Capture the cell that displays the provided text and extract its [X, Y] central coordinate. 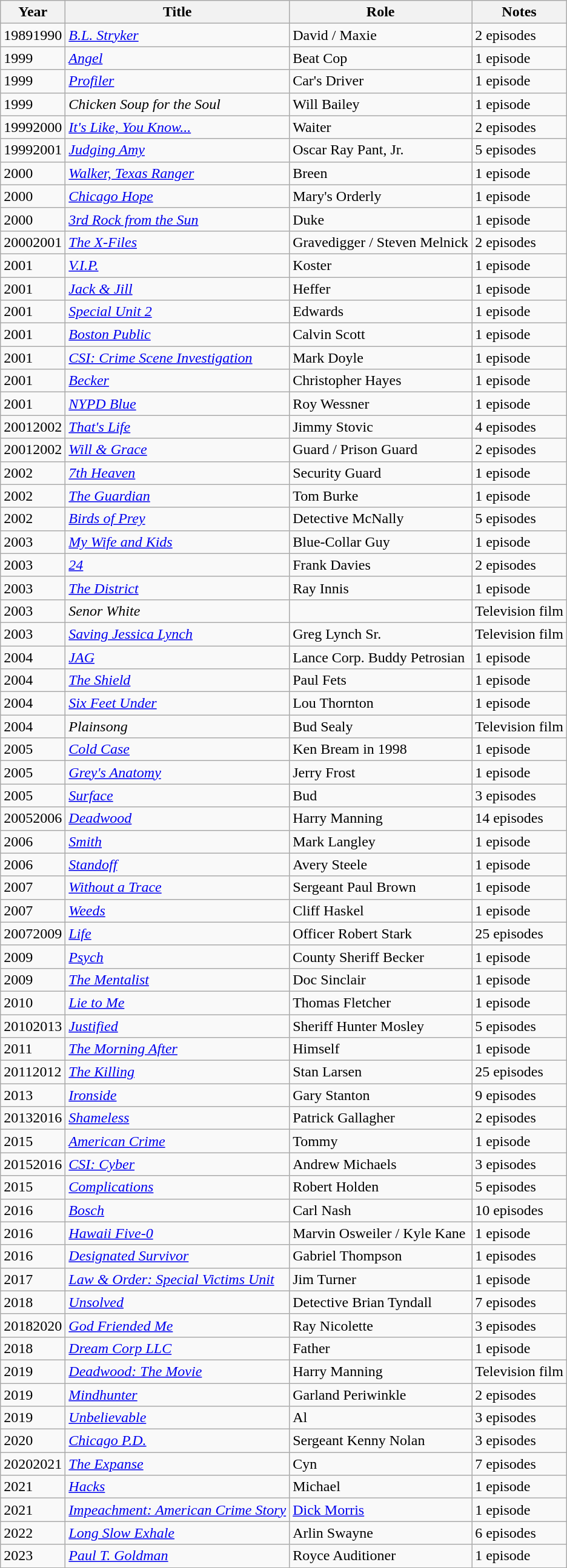
Special Unit 2 [177, 312]
Frank Davies [380, 565]
Heffer [380, 289]
Judging Amy [177, 150]
Jimmy Stovic [380, 427]
Sergeant Paul Brown [380, 888]
Chicken Soup for the Soul [177, 104]
American Crime [177, 1141]
Hacks [177, 1487]
Bosch [177, 1210]
Cold Case [177, 749]
Edwards [380, 312]
Gravedigger / Steven Melnick [380, 242]
Ray Innis [380, 588]
20072009 [33, 934]
Deadwood [177, 819]
20052006 [33, 819]
Mark Doyle [380, 358]
Breen [380, 173]
Justified [177, 1026]
God Friended Me [177, 1325]
9 episodes [520, 1095]
Cyn [380, 1464]
Jim Turner [380, 1279]
20112012 [33, 1072]
Unsolved [177, 1302]
CSI: Cyber [177, 1164]
Law & Order: Special Victims Unit [177, 1279]
Mark Langley [380, 842]
2023 [33, 1556]
Chicago P.D. [177, 1441]
Lou Thornton [380, 703]
Plainsong [177, 726]
The District [177, 588]
Officer Robert Stark [380, 934]
Detective McNally [380, 519]
CSI: Crime Scene Investigation [177, 358]
20182020 [33, 1325]
Greg Lynch Sr. [380, 634]
6 episodes [520, 1533]
Koster [380, 265]
Arlin Swayne [380, 1533]
County Sheriff Becker [380, 957]
Thomas Fletcher [380, 1003]
Mindhunter [177, 1394]
The Killing [177, 1072]
It's Like, You Know... [177, 127]
Car's Driver [380, 81]
2011 [33, 1049]
19992001 [33, 150]
Stan Larsen [380, 1072]
The Guardian [177, 496]
Lie to Me [177, 1003]
Marvin Osweiler / Kyle Kane [380, 1233]
Father [380, 1348]
Avery Steele [380, 865]
Sheriff Hunter Mosley [380, 1026]
Standoff [177, 865]
19992000 [33, 127]
Year [33, 12]
Paul T. Goldman [177, 1556]
Designated Survivor [177, 1256]
4 episodes [520, 427]
Ray Nicolette [380, 1325]
B.L. Stryker [177, 35]
20202021 [33, 1464]
Deadwood: The Movie [177, 1371]
Tom Burke [380, 496]
Michael [380, 1487]
Roy Wessner [380, 404]
Jerry Frost [380, 772]
Role [380, 12]
Walker, Texas Ranger [177, 173]
Paul Fets [380, 680]
Profiler [177, 81]
Blue-Collar Guy [380, 542]
20102013 [33, 1026]
Duke [380, 219]
2010 [33, 1003]
David / Maxie [380, 35]
The X-Files [177, 242]
7th Heaven [177, 473]
2013 [33, 1095]
1 episodes [520, 1256]
Notes [520, 12]
Life [177, 934]
2020 [33, 1441]
20152016 [33, 1164]
Ironside [177, 1095]
Garland Periwinkle [380, 1394]
Will & Grace [177, 450]
Chicago Hope [177, 196]
Bud Sealy [380, 726]
The Mentalist [177, 980]
Detective Brian Tyndall [380, 1302]
Oscar Ray Pant, Jr. [380, 150]
Christopher Hayes [380, 381]
Lance Corp. Buddy Petrosian [380, 657]
14 episodes [520, 819]
2017 [33, 1279]
Jack & Jill [177, 289]
Saving Jessica Lynch [177, 634]
Birds of Prey [177, 519]
Royce Auditioner [380, 1556]
Dream Corp LLC [177, 1348]
Andrew Michaels [380, 1164]
Robert Holden [380, 1187]
Sergeant Kenny Nolan [380, 1441]
Long Slow Exhale [177, 1533]
Doc Sinclair [380, 980]
Smith [177, 842]
3rd Rock from the Sun [177, 219]
Without a Trace [177, 888]
Security Guard [380, 473]
Calvin Scott [380, 335]
Bud [380, 796]
My Wife and Kids [177, 542]
NYPD Blue [177, 404]
Guard / Prison Guard [380, 450]
Surface [177, 796]
Boston Public [177, 335]
The Morning After [177, 1049]
Unbelievable [177, 1418]
JAG [177, 657]
Carl Nash [380, 1210]
The Shield [177, 680]
Shameless [177, 1118]
Waiter [380, 127]
Will Bailey [380, 104]
20132016 [33, 1118]
19891990 [33, 35]
V.I.P. [177, 265]
Himself [380, 1049]
The Expanse [177, 1464]
Tommy [380, 1141]
Beat Cop [380, 58]
Psych [177, 957]
Becker [177, 381]
Complications [177, 1187]
Gary Stanton [380, 1095]
Al [380, 1418]
That's Life [177, 427]
Grey's Anatomy [177, 772]
24 [177, 565]
Weeds [177, 911]
Angel [177, 58]
Title [177, 12]
20002001 [33, 242]
Cliff Haskel [380, 911]
Patrick Gallagher [380, 1118]
Senor White [177, 611]
Mary's Orderly [380, 196]
Six Feet Under [177, 703]
Gabriel Thompson [380, 1256]
Dick Morris [380, 1510]
10 episodes [520, 1210]
Ken Bream in 1998 [380, 749]
2022 [33, 1533]
Impeachment: American Crime Story [177, 1510]
Hawaii Five-0 [177, 1233]
